For the text-containing cell, return its midpoint in [X, Y] coordinate format. 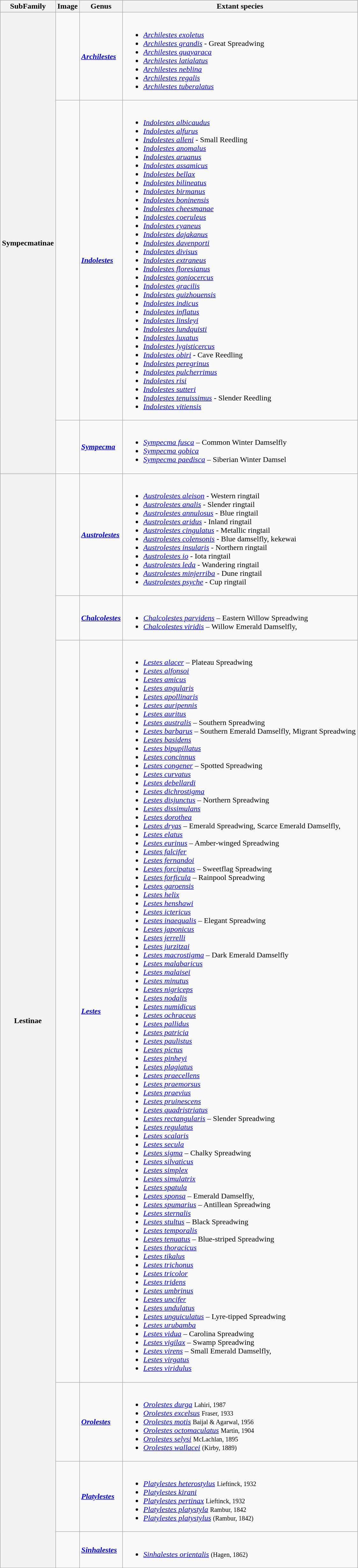
Sinhalestes orientalis (Hagen, 1862) [240, 1550]
Orolestes [101, 1422]
Indolestes [101, 260]
Sympecma [101, 447]
SubFamily [28, 6]
Sympecma fusca – Common Winter DamselflySympecma gobica Sympecma paedisca – Siberian Winter Damsel [240, 447]
Image [68, 6]
Chalcolestes parvidens – Eastern Willow SpreadwingChalcolestes viridis – Willow Emerald Damselfly, [240, 618]
Lestinae [28, 1021]
Extant species [240, 6]
Platylestes [101, 1497]
Austrolestes [101, 534]
Lestes [101, 1011]
Sympecmatinae [28, 243]
Chalcolestes [101, 618]
Sinhalestes [101, 1550]
Archilestes [101, 56]
Genus [101, 6]
